For the text-containing cell, return its midpoint in (x, y) coordinate format. 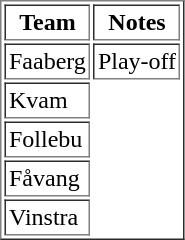
Follebu (47, 140)
Kvam (47, 100)
Play-off (136, 62)
Fåvang (47, 178)
Notes (136, 22)
Team (47, 22)
Vinstra (47, 218)
Faaberg (47, 62)
